Scan for the cell matching the given text and deliver its [x, y] coordinate at center. 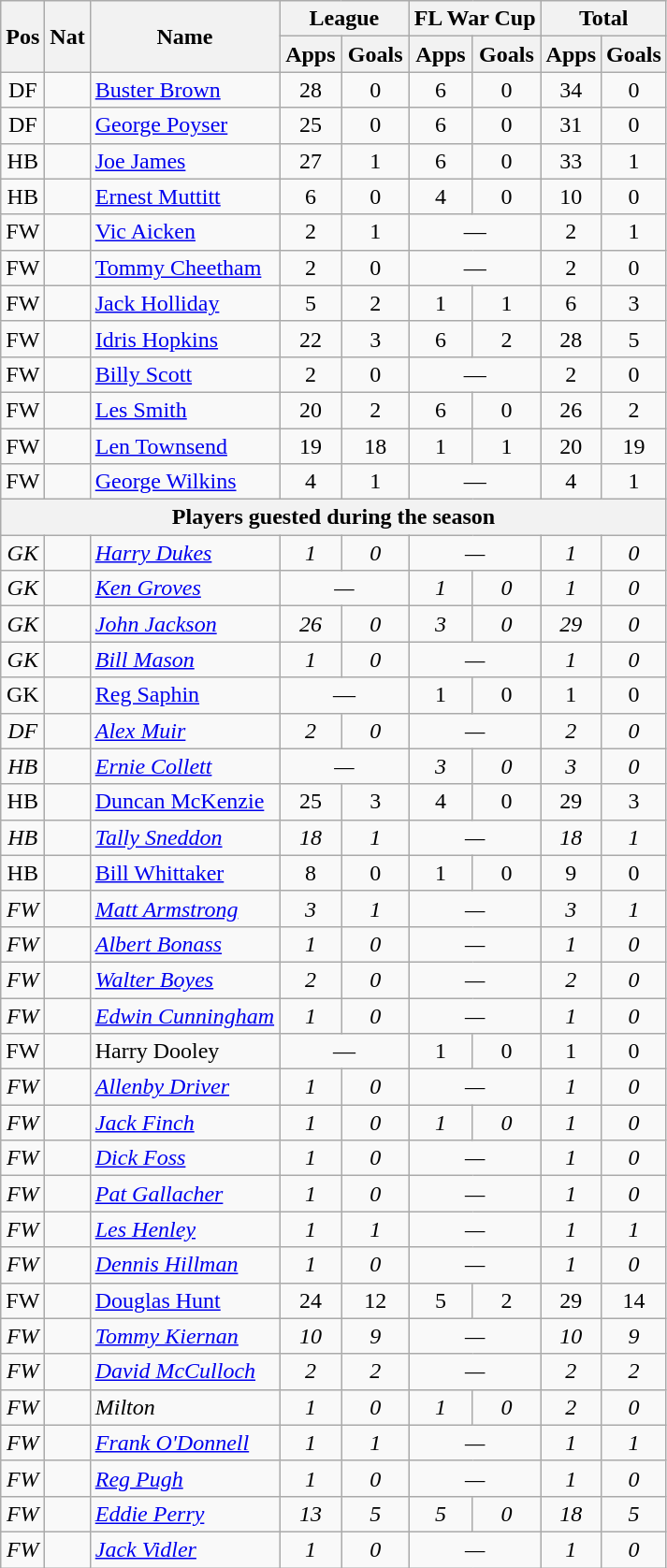
Les Henley [184, 1229]
Bill Whittaker [184, 873]
13 [311, 1514]
14 [634, 1300]
Matt Armstrong [184, 908]
Billy Scott [184, 374]
Ken Groves [184, 588]
Duncan McKenzie [184, 802]
Joe James [184, 161]
Harry Dukes [184, 553]
Reg Saphin [184, 695]
Reg Pugh [184, 1478]
Buster Brown [184, 90]
George Poyser [184, 125]
Nat [67, 36]
Walter Boyes [184, 980]
Ernie Collett [184, 766]
Len Townsend [184, 446]
Douglas Hunt [184, 1300]
12 [375, 1300]
24 [311, 1300]
David McCulloch [184, 1372]
George Wilkins [184, 482]
Bill Mason [184, 660]
31 [571, 125]
Tommy Cheetham [184, 268]
Pat Gallacher [184, 1194]
Frank O'Donnell [184, 1443]
Albert Bonass [184, 944]
John Jackson [184, 624]
Eddie Perry [184, 1514]
Allenby Driver [184, 1087]
34 [571, 90]
Name [184, 36]
League [344, 19]
Jack Vidler [184, 1549]
Tally Sneddon [184, 837]
Alex Muir [184, 731]
33 [571, 161]
Pos [22, 36]
Jack Holliday [184, 303]
Idris Hopkins [184, 339]
Harry Dooley [184, 1052]
Jack Finch [184, 1123]
Milton [184, 1407]
22 [311, 339]
Les Smith [184, 410]
Dick Foss [184, 1158]
FL War Cup [475, 19]
Vic Aicken [184, 232]
Total [603, 19]
Ernest Muttitt [184, 196]
27 [311, 161]
Tommy Kiernan [184, 1336]
Players guested during the season [334, 517]
8 [311, 873]
Dennis Hillman [184, 1265]
Edwin Cunningham [184, 1015]
